Return the (X, Y) coordinate for the center point of the cell that contains the specified text.  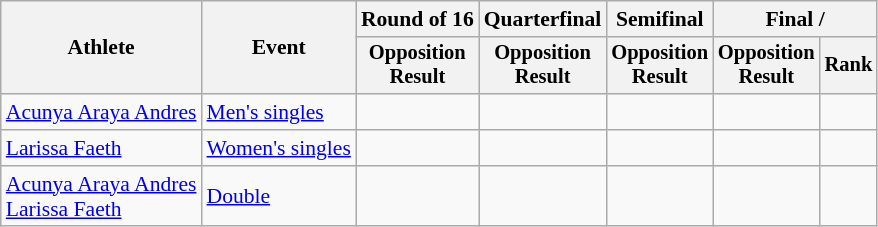
Athlete (102, 48)
Final / (795, 19)
Men's singles (278, 112)
Round of 16 (418, 19)
Quarterfinal (543, 19)
Acunya Araya Andres (102, 112)
Rank (849, 66)
Double (278, 196)
Acunya Araya AndresLarissa Faeth (102, 196)
Larissa Faeth (102, 148)
Women's singles (278, 148)
Semifinal (660, 19)
Event (278, 48)
